Find where the given text appears and provide that cell's center as [x, y] coordinate. 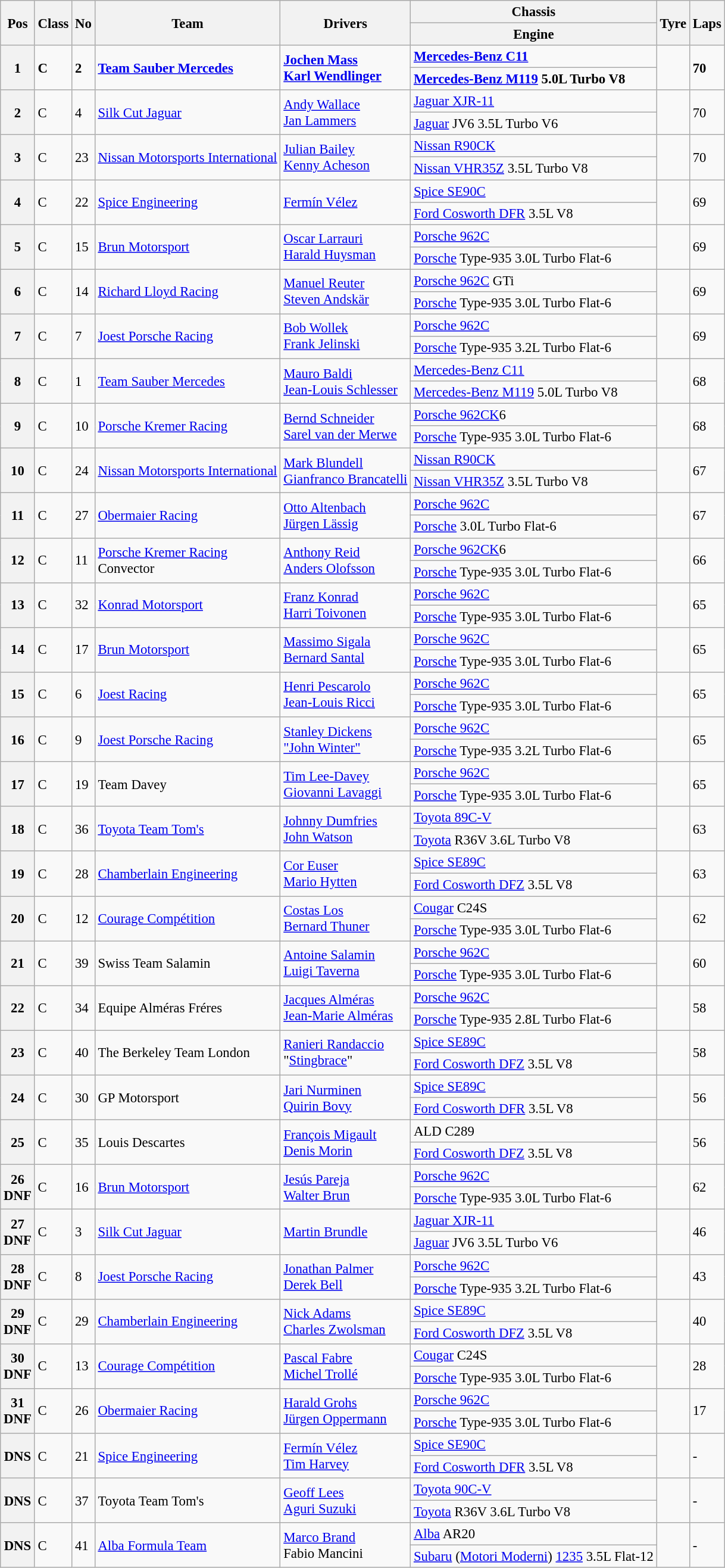
27 [83, 516]
37 [83, 1501]
Martin Brundle [345, 1232]
Pos [18, 23]
Massimo Sigala Bernard Santal [345, 650]
Fermín Vélez Tim Harvey [345, 1455]
Porsche Kremer Racing Convector [187, 560]
Tim Lee-Davey Giovanni Lavaggi [345, 784]
5 [18, 247]
The Berkeley Team London [187, 1053]
Joest Racing [187, 694]
Chassis [533, 12]
Porsche Kremer Racing [187, 426]
François Migault Denis Morin [345, 1142]
Toyota 90C-V [533, 1489]
Stanley Dickens "John Winter" [345, 740]
Oscar Larrauri Harald Huysman [345, 247]
Swiss Team Salamin [187, 964]
Anthony Reid Anders Olofsson [345, 560]
Bernd Schneider Sarel van der Merwe [345, 426]
Engine [533, 35]
Andy Wallace Jan Lammers [345, 112]
Harald Grohs Jürgen Oppermann [345, 1411]
Nick Adams Charles Zwolsman [345, 1321]
Subaru (Motori Moderni) 1235 3.5L Flat-12 [533, 1557]
Jari Nurminen Quirin Bovy [345, 1097]
34 [83, 1008]
41 [83, 1545]
46 [707, 1232]
26DNF [18, 1187]
Porsche Type-935 2.8L Turbo Flat-6 [533, 1020]
29DNF [18, 1321]
Jesús Pareja Walter Brun [345, 1187]
Bob Wollek Frank Jelinski [345, 336]
Franz Konrad Harri Toivonen [345, 605]
Konrad Motorsport [187, 605]
Drivers [345, 23]
28DNF [18, 1277]
32 [83, 605]
31DNF [18, 1411]
Fermín Vélez [345, 202]
Team [187, 23]
Class [54, 23]
Toyota 89C-V [533, 818]
Jochen Mass Karl Wendlinger [345, 68]
Jacques Alméras Jean-Marie Alméras [345, 1008]
39 [83, 964]
27DNF [18, 1232]
Henri Pescarolo Jean-Louis Ricci [345, 694]
Porsche 3.0L Turbo Flat-6 [533, 527]
Tyre [673, 23]
Mauro Baldi Jean-Louis Schlesser [345, 381]
18 [18, 829]
Ranieri Randaccio "Stingbrace" [345, 1053]
ALD C289 [533, 1131]
Marco Brand Fabio Mancini [345, 1545]
Jonathan Palmer Derek Bell [345, 1277]
66 [707, 560]
Costas Los Bernard Thuner [345, 918]
Julian Bailey Kenny Acheson [345, 157]
Team Davey [187, 784]
36 [83, 829]
GP Motorsport [187, 1097]
Cor Euser Mario Hytten [345, 874]
Antoine Salamin Luigi Taverna [345, 964]
Manuel Reuter Steven Andskär [345, 292]
No [83, 23]
Alba AR20 [533, 1534]
25 [18, 1142]
Geoff Lees Aguri Suzuki [345, 1501]
Johnny Dumfries John Watson [345, 829]
Laps [707, 23]
Mark Blundell Gianfranco Brancatelli [345, 470]
Porsche 962C GTi [533, 280]
30DNF [18, 1366]
Alba Formula Team [187, 1545]
20 [18, 918]
29 [83, 1321]
43 [707, 1277]
35 [83, 1142]
Louis Descartes [187, 1142]
Richard Lloyd Racing [187, 292]
30 [83, 1097]
Pascal Fabre Michel Trollé [345, 1366]
26 [83, 1411]
60 [707, 964]
Otto Altenbach Jürgen Lässig [345, 516]
Equipe Alméras Fréres [187, 1008]
